Capture the cell that displays the provided text and extract its (x, y) central coordinate. 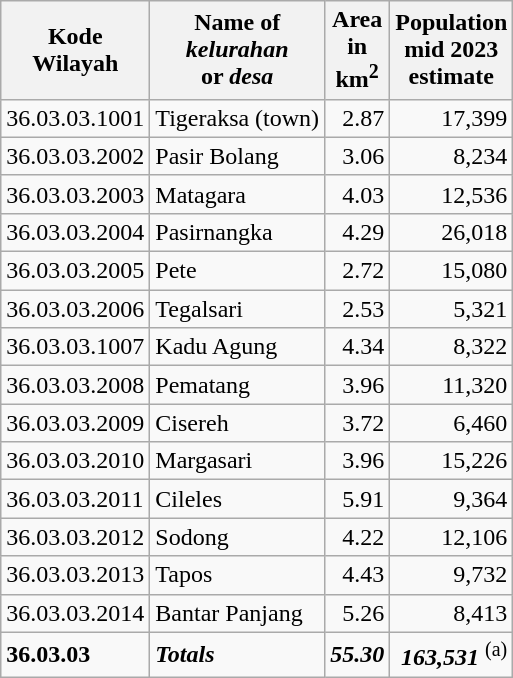
Pasir Bolang (238, 156)
3.72 (358, 423)
4.03 (358, 194)
Pematang (238, 385)
3.06 (358, 156)
9,364 (452, 499)
Tegalsari (238, 309)
8,322 (452, 347)
15,226 (452, 461)
Pasirnangka (238, 232)
6,460 (452, 423)
Name ofkelurahan or desa (238, 50)
36.03.03.2003 (76, 194)
36.03.03.2013 (76, 575)
Bantar Panjang (238, 613)
Totals (238, 654)
36.03.03.2004 (76, 232)
Matagara (238, 194)
Pete (238, 271)
36.03.03.2010 (76, 461)
8,234 (452, 156)
15,080 (452, 271)
2.72 (358, 271)
55.30 (358, 654)
26,018 (452, 232)
36.03.03.2012 (76, 537)
36.03.03.2006 (76, 309)
Populationmid 2023estimate (452, 50)
Cileles (238, 499)
36.03.03.1001 (76, 118)
11,320 (452, 385)
36.03.03.2005 (76, 271)
Tapos (238, 575)
17,399 (452, 118)
4.29 (358, 232)
Tigeraksa (town) (238, 118)
12,536 (452, 194)
2.53 (358, 309)
36.03.03.2009 (76, 423)
Kadu Agung (238, 347)
36.03.03.2011 (76, 499)
9,732 (452, 575)
36.03.03 (76, 654)
36.03.03.1007 (76, 347)
163,531 (a) (452, 654)
36.03.03.2008 (76, 385)
5,321 (452, 309)
5.26 (358, 613)
2.87 (358, 118)
Cisereh (238, 423)
5.91 (358, 499)
12,106 (452, 537)
Kode Wilayah (76, 50)
4.34 (358, 347)
8,413 (452, 613)
4.43 (358, 575)
Sodong (238, 537)
Margasari (238, 461)
36.03.03.2002 (76, 156)
Area in km2 (358, 50)
36.03.03.2014 (76, 613)
4.22 (358, 537)
